Pinpoint the cell where the given text exists, returning its (x, y) midpoint coordinate. 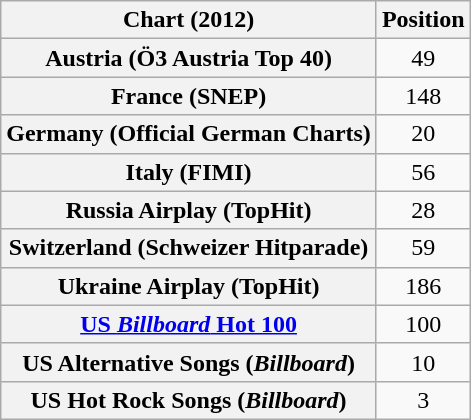
Germany (Official German Charts) (189, 134)
49 (423, 58)
Chart (2012) (189, 20)
France (SNEP) (189, 96)
56 (423, 172)
US Billboard Hot 100 (189, 324)
3 (423, 400)
Switzerland (Schweizer Hitparade) (189, 248)
20 (423, 134)
Italy (FIMI) (189, 172)
28 (423, 210)
59 (423, 248)
186 (423, 286)
Russia Airplay (TopHit) (189, 210)
10 (423, 362)
148 (423, 96)
Position (423, 20)
Austria (Ö3 Austria Top 40) (189, 58)
US Hot Rock Songs (Billboard) (189, 400)
Ukraine Airplay (TopHit) (189, 286)
US Alternative Songs (Billboard) (189, 362)
100 (423, 324)
